Search for the cell housing the specified text and yield its [X, Y] center coordinate. 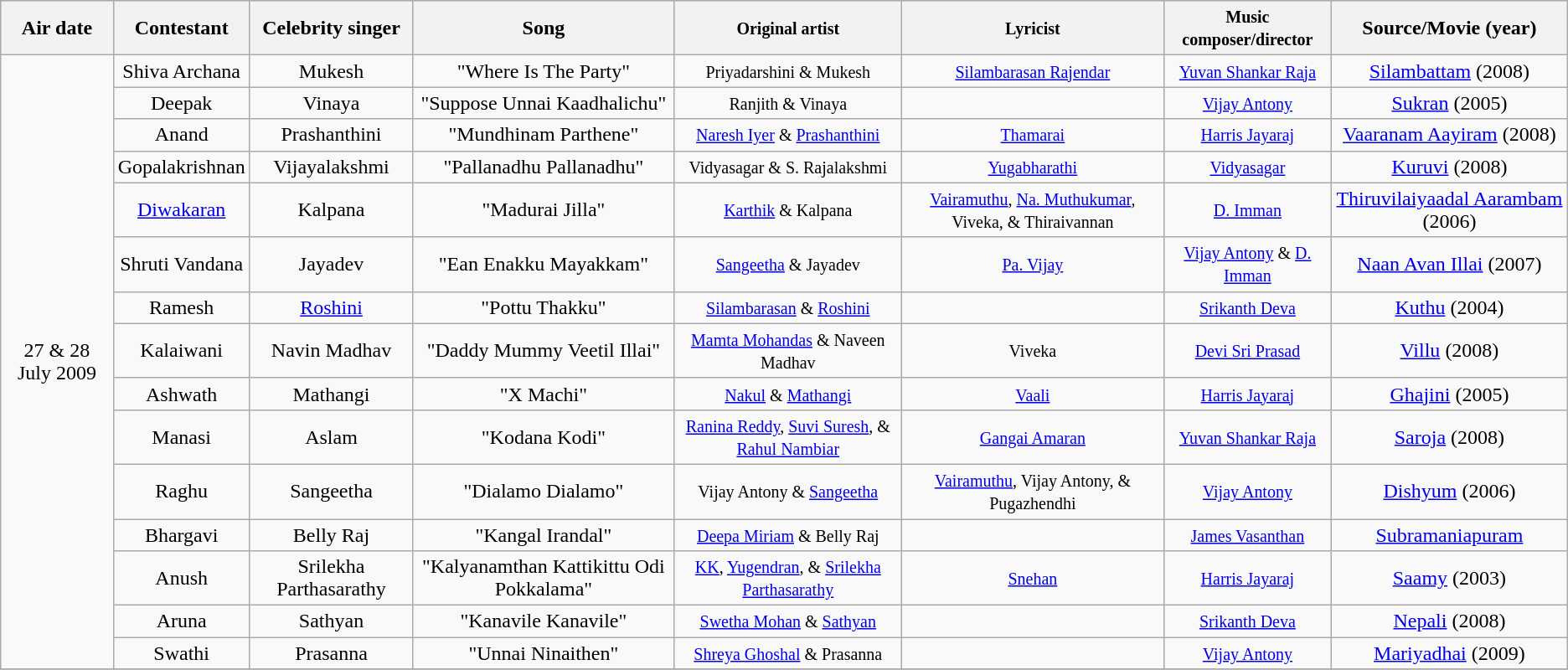
Gangai Amaran [1034, 437]
Ranina Reddy, Suvi Suresh, & Rahul Nambiar [788, 437]
27 & 28 July 2009 [57, 362]
Silambattam (2008) [1450, 71]
Shiva Archana [181, 71]
Vairamuthu, Vijay Antony, & Pugazhendhi [1034, 491]
Mamta Mohandas & Naveen Madhav [788, 350]
Kuruvi (2008) [1450, 167]
Music composer/director [1247, 28]
Sangeetha [332, 491]
Nepali (2008) [1450, 621]
"Suppose Unnai Kaadhalichu" [544, 103]
Mariyadhai (2009) [1450, 653]
Sangeetha & Jayadev [788, 265]
"Unnai Ninaithen" [544, 653]
"Where Is The Party" [544, 71]
Priyadarshini & Mukesh [788, 71]
"Daddy Mummy Veetil Illai" [544, 350]
Srilekha Parthasarathy [332, 578]
Vinaya [332, 103]
Anand [181, 135]
Shruti Vandana [181, 265]
"Madurai Jilla" [544, 209]
Aruna [181, 621]
D. Imman [1247, 209]
Kuthu (2004) [1450, 307]
Subramaniapuram [1450, 535]
Celebrity singer [332, 28]
Saroja (2008) [1450, 437]
Snehan [1034, 578]
Villu (2008) [1450, 350]
"Kalyanamthan Kattikittu Odi Pokkalama" [544, 578]
Deepa Miriam & Belly Raj [788, 535]
Song [544, 28]
Ramesh [181, 307]
"Pallanadhu Pallanadhu" [544, 167]
Viveka [1034, 350]
Diwakaran [181, 209]
"X Machi" [544, 394]
Nakul & Mathangi [788, 394]
Swetha Mohan & Sathyan [788, 621]
Sukran (2005) [1450, 103]
Naan Avan Illai (2007) [1450, 265]
Kalaiwani [181, 350]
KK, Yugendran, & Srilekha Parthasarathy [788, 578]
"Pottu Thakku" [544, 307]
Belly Raj [332, 535]
Vairamuthu, Na. Muthukumar, Viveka, & Thiraivannan [1034, 209]
Vaaranam Aayiram (2008) [1450, 135]
"Ean Enakku Mayakkam" [544, 265]
"Mundhinam Parthene" [544, 135]
Vijay Antony & D. Imman [1247, 265]
Lyricist [1034, 28]
Mathangi [332, 394]
Devi Sri Prasad [1247, 350]
Pa. Vijay [1034, 265]
"Kodana Kodi" [544, 437]
Source/Movie (year) [1450, 28]
Karthik & Kalpana [788, 209]
Raghu [181, 491]
Ghajini (2005) [1450, 394]
Original artist [788, 28]
Thiruvilaiyaadal Aarambam (2006) [1450, 209]
Dishyum (2006) [1450, 491]
Gopalakrishnan [181, 167]
Shreya Ghoshal & Prasanna [788, 653]
Silambarasan & Roshini [788, 307]
Vaali [1034, 394]
Silambarasan Rajendar [1034, 71]
Air date [57, 28]
Prasanna [332, 653]
Roshini [332, 307]
Vijayalakshmi [332, 167]
Deepak [181, 103]
Vijay Antony & Sangeetha [788, 491]
Bhargavi [181, 535]
Aslam [332, 437]
Yugabharathi [1034, 167]
Naresh Iyer & Prashanthini [788, 135]
Kalpana [332, 209]
"Kangal Irandal" [544, 535]
Vidyasagar [1247, 167]
Contestant [181, 28]
Navin Madhav [332, 350]
Sathyan [332, 621]
Saamy (2003) [1450, 578]
Ranjith & Vinaya [788, 103]
"Kanavile Kanavile" [544, 621]
Ashwath [181, 394]
"Dialamo Dialamo" [544, 491]
Jayadev [332, 265]
Mukesh [332, 71]
Thamarai [1034, 135]
Manasi [181, 437]
Vidyasagar & S. Rajalakshmi [788, 167]
Anush [181, 578]
Swathi [181, 653]
Prashanthini [332, 135]
James Vasanthan [1247, 535]
